Scan for the cell matching the given text and deliver its [X, Y] coordinate at center. 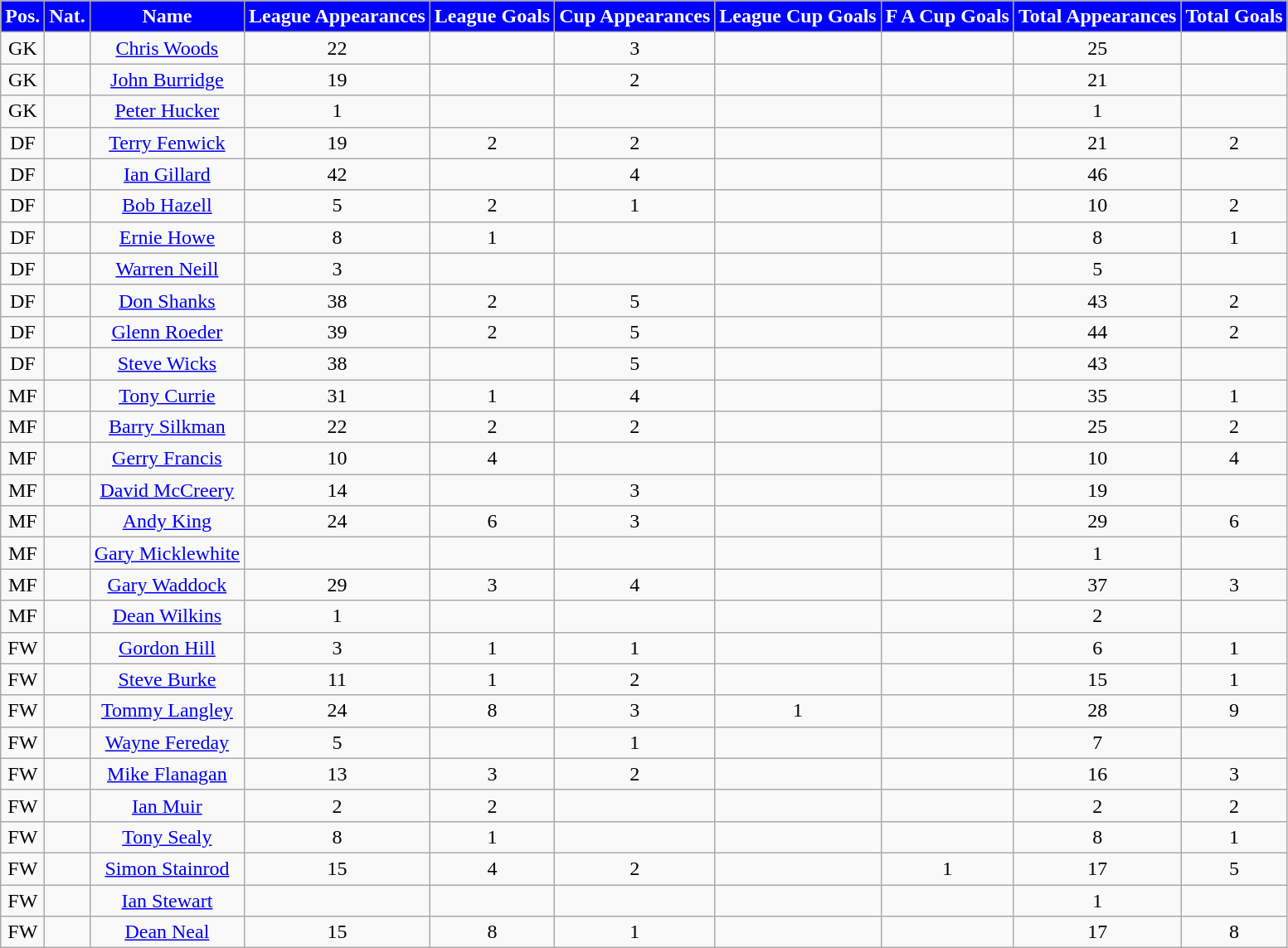
John Burridge [167, 80]
League Goals [492, 17]
Andy King [167, 522]
28 [1097, 711]
David McCreery [167, 490]
Gerry Francis [167, 459]
39 [338, 332]
Name [167, 17]
42 [338, 174]
Glenn Roeder [167, 332]
Bob Hazell [167, 206]
Steve Wicks [167, 363]
Ian Gillard [167, 174]
Dean Wilkins [167, 616]
Cup Appearances [635, 17]
Steve Burke [167, 679]
Don Shanks [167, 300]
13 [338, 774]
Mike Flanagan [167, 774]
Gary Waddock [167, 585]
Simon Stainrod [167, 868]
League Appearances [338, 17]
Chris Woods [167, 48]
Tony Sealy [167, 837]
Dean Neal [167, 932]
44 [1097, 332]
Gary Micklewhite [167, 553]
Ernie Howe [167, 237]
14 [338, 490]
Nat. [67, 17]
Gordon Hill [167, 648]
Pos. [23, 17]
Barry Silkman [167, 427]
League Cup Goals [798, 17]
Ian Stewart [167, 900]
Tommy Langley [167, 711]
Total Goals [1234, 17]
16 [1097, 774]
F A Cup Goals [947, 17]
Ian Muir [167, 805]
35 [1097, 396]
Peter Hucker [167, 111]
31 [338, 396]
Wayne Fereday [167, 742]
Tony Currie [167, 396]
7 [1097, 742]
11 [338, 679]
Warren Neill [167, 269]
Terry Fenwick [167, 143]
37 [1097, 585]
Total Appearances [1097, 17]
9 [1234, 711]
46 [1097, 174]
